Capture the cell that displays the provided text and extract its (x, y) central coordinate. 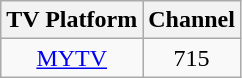
715 (192, 58)
TV Platform (72, 20)
Channel (192, 20)
MYTV (72, 58)
